Locate the cell with the specified text and output its (x, y) center coordinate. 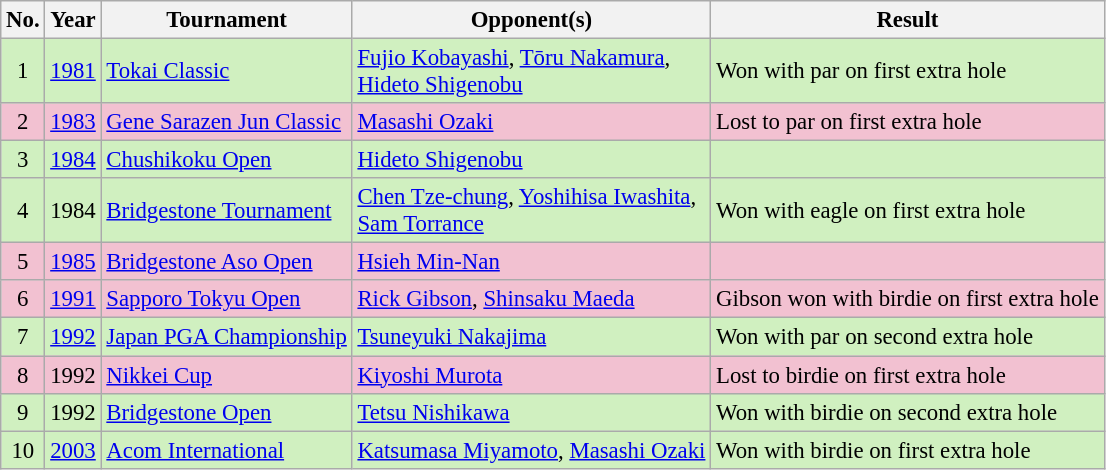
Japan PGA Championship (226, 337)
Tournament (226, 20)
Gene Sarazen Jun Classic (226, 122)
9 (23, 412)
1981 (73, 72)
Hsieh Min-Nan (532, 262)
Gibson won with birdie on first extra hole (908, 299)
7 (23, 337)
No. (23, 20)
1991 (73, 299)
1985 (73, 262)
Lost to birdie on first extra hole (908, 375)
Nikkei Cup (226, 375)
Year (73, 20)
Sapporo Tokyu Open (226, 299)
Fujio Kobayashi, Tōru Nakamura, Hideto Shigenobu (532, 72)
Kiyoshi Murota (532, 375)
Rick Gibson, Shinsaku Maeda (532, 299)
Tetsu Nishikawa (532, 412)
1 (23, 72)
4 (23, 210)
Katsumasa Miyamoto, Masashi Ozaki (532, 450)
6 (23, 299)
8 (23, 375)
2003 (73, 450)
Won with par on second extra hole (908, 337)
Opponent(s) (532, 20)
1983 (73, 122)
Won with birdie on first extra hole (908, 450)
Chushikoku Open (226, 160)
Chen Tze-chung, Yoshihisa Iwashita, Sam Torrance (532, 210)
Bridgestone Open (226, 412)
Bridgestone Tournament (226, 210)
Result (908, 20)
Tsuneyuki Nakajima (532, 337)
Won with par on first extra hole (908, 72)
Acom International (226, 450)
Won with birdie on second extra hole (908, 412)
Hideto Shigenobu (532, 160)
Lost to par on first extra hole (908, 122)
5 (23, 262)
Won with eagle on first extra hole (908, 210)
Bridgestone Aso Open (226, 262)
10 (23, 450)
Masashi Ozaki (532, 122)
Tokai Classic (226, 72)
2 (23, 122)
3 (23, 160)
